From the cell containing the given text, extract its center point as [X, Y] coordinate. 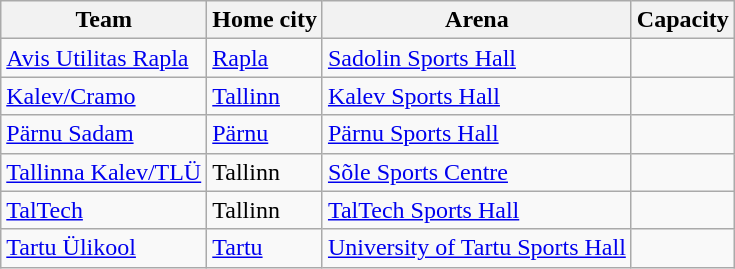
Arena [476, 20]
Pärnu Sports Hall [476, 134]
Pärnu Sadam [104, 134]
Tartu [265, 248]
Capacity [682, 20]
Tartu Ülikool [104, 248]
Avis Utilitas Rapla [104, 58]
Rapla [265, 58]
TalTech Sports Hall [476, 210]
Tallinna Kalev/TLÜ [104, 172]
University of Tartu Sports Hall [476, 248]
Home city [265, 20]
Kalev Sports Hall [476, 96]
Sadolin Sports Hall [476, 58]
Team [104, 20]
Kalev/Cramo [104, 96]
Sõle Sports Centre [476, 172]
Pärnu [265, 134]
TalTech [104, 210]
